Return the [x, y] coordinate for the center point of the cell that contains the specified text.  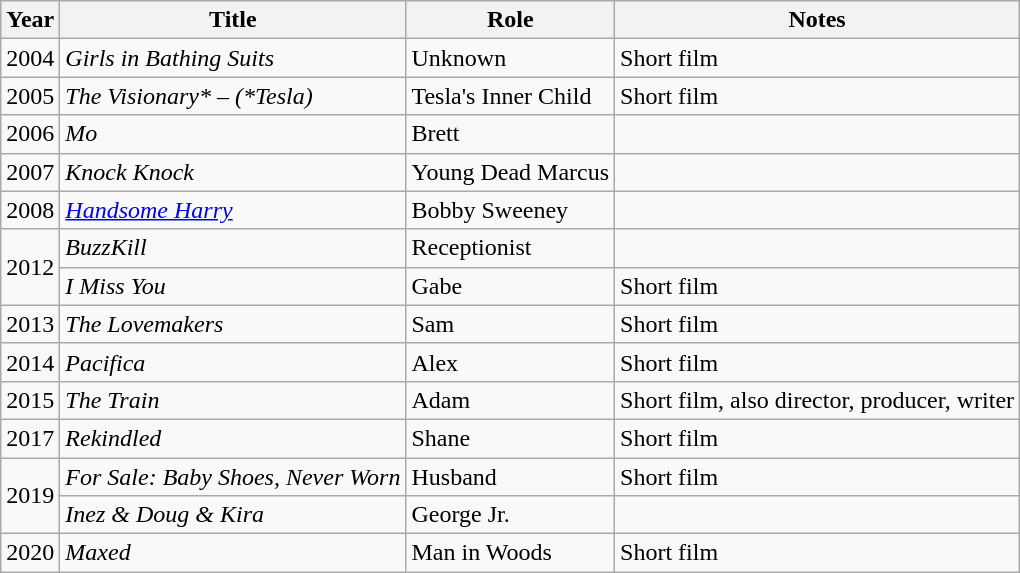
Role [510, 20]
2017 [30, 438]
Husband [510, 477]
BuzzKill [233, 248]
Receptionist [510, 248]
Title [233, 20]
Short film, also director, producer, writer [818, 400]
2006 [30, 134]
Man in Woods [510, 553]
Maxed [233, 553]
2019 [30, 496]
The Visionary* – (*Tesla) [233, 96]
Bobby Sweeney [510, 210]
Rekindled [233, 438]
2007 [30, 172]
The Lovemakers [233, 324]
2020 [30, 553]
Mo [233, 134]
Year [30, 20]
Brett [510, 134]
Gabe [510, 286]
Handsome Harry [233, 210]
George Jr. [510, 515]
2015 [30, 400]
I Miss You [233, 286]
Young Dead Marcus [510, 172]
Tesla's Inner Child [510, 96]
For Sale: Baby Shoes, Never Worn [233, 477]
Inez & Doug & Kira [233, 515]
2005 [30, 96]
Notes [818, 20]
2008 [30, 210]
Sam [510, 324]
Pacifica [233, 362]
Unknown [510, 58]
2014 [30, 362]
Girls in Bathing Suits [233, 58]
2004 [30, 58]
Alex [510, 362]
Shane [510, 438]
2012 [30, 267]
2013 [30, 324]
The Train [233, 400]
Knock Knock [233, 172]
Adam [510, 400]
